Find where the given text appears and provide that cell's center as (X, Y) coordinate. 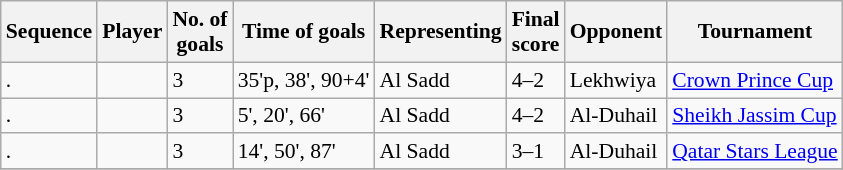
3–1 (536, 152)
14', 50', 87' (304, 152)
5', 20', 66' (304, 116)
Player (132, 32)
Sequence (49, 32)
Opponent (616, 32)
Crown Prince Cup (755, 80)
Lekhwiya (616, 80)
Time of goals (304, 32)
Qatar Stars League (755, 152)
35'p, 38', 90+4' (304, 80)
Representing (441, 32)
Finalscore (536, 32)
Sheikh Jassim Cup (755, 116)
No. ofgoals (200, 32)
Tournament (755, 32)
